Return [X, Y] of the center of cell containing provided text 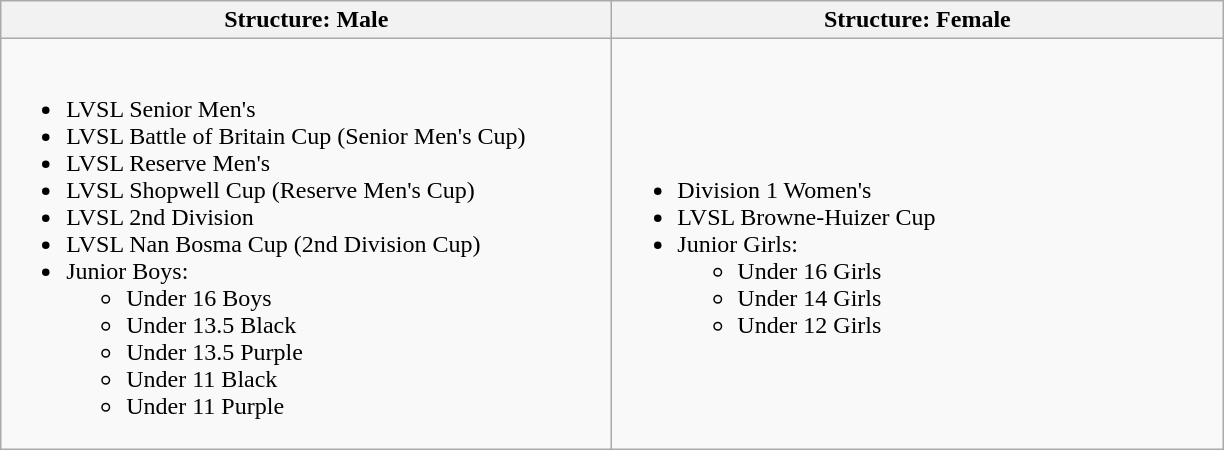
Structure: Female [918, 20]
Division 1 Women'sLVSL Browne-Huizer CupJunior Girls:Under 16 GirlsUnder 14 GirlsUnder 12 Girls [918, 244]
Structure: Male [306, 20]
